Identify which cell holds the provided text, then report its (X, Y) central coordinate. 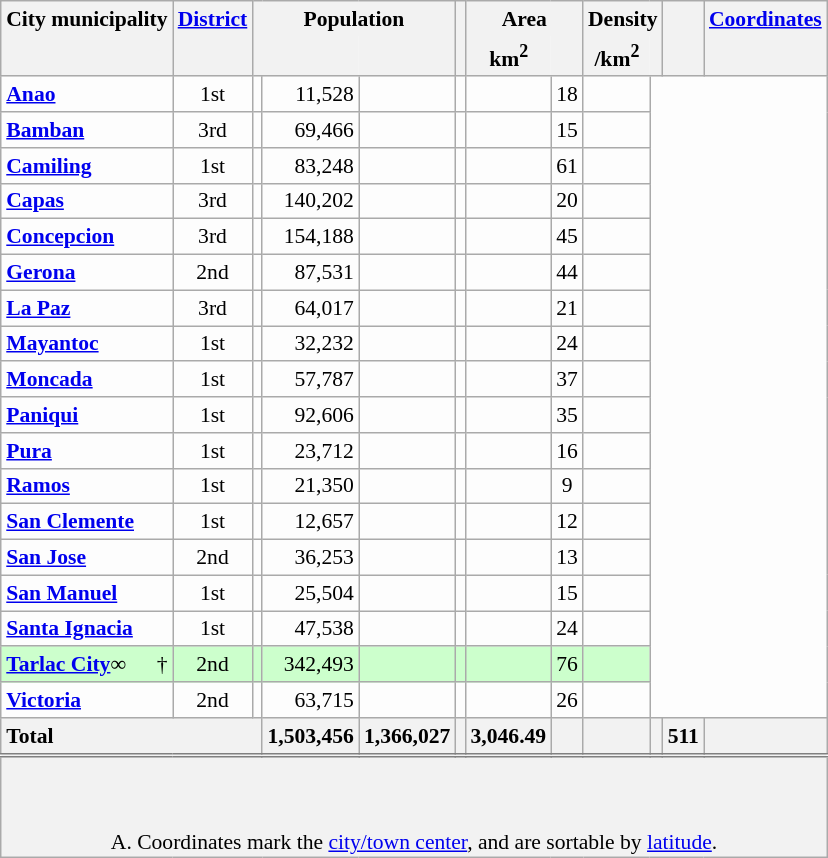
61 (567, 165)
63,715 (310, 700)
83,248 (310, 165)
32,232 (310, 344)
154,188 (310, 237)
92,606 (310, 415)
1,366,027 (407, 736)
Population (354, 18)
Victoria (86, 700)
San Clemente (86, 522)
Total (132, 736)
A. Coordinates mark the city/town center, and are sortable by latitude. (414, 806)
District (213, 18)
Ramos (86, 486)
km2 (509, 56)
Anao (86, 94)
Coordinates (766, 18)
1,503,456 (310, 736)
/km2 (616, 56)
Santa Ignacia (86, 629)
342,493 (310, 664)
3,046.49 (509, 736)
16 (567, 450)
23,712 (310, 450)
12 (567, 522)
13 (567, 557)
76 (567, 664)
44 (567, 272)
Area (524, 18)
San Jose (86, 557)
9 (567, 486)
Mayantoc (86, 344)
35 (567, 415)
87,531 (310, 272)
Paniqui (86, 415)
45 (567, 237)
Gerona (86, 272)
25,504 (310, 593)
Tarlac City∞ (75, 664)
† (160, 664)
57,787 (310, 379)
20 (567, 201)
36,253 (310, 557)
47,538 (310, 629)
21,350 (310, 486)
Concepcion (86, 237)
64,017 (310, 308)
Pura (86, 450)
La Paz (86, 308)
26 (567, 700)
Moncada (86, 379)
City municipality (86, 18)
140,202 (310, 201)
511 (684, 736)
Capas (86, 201)
69,466 (310, 130)
21 (567, 308)
11,528 (310, 94)
Density (623, 18)
San Manuel (86, 593)
Camiling (86, 165)
Bamban (86, 130)
12,657 (310, 522)
18 (567, 94)
37 (567, 379)
